Return the [X, Y] coordinate for the center point of the cell that contains the specified text.  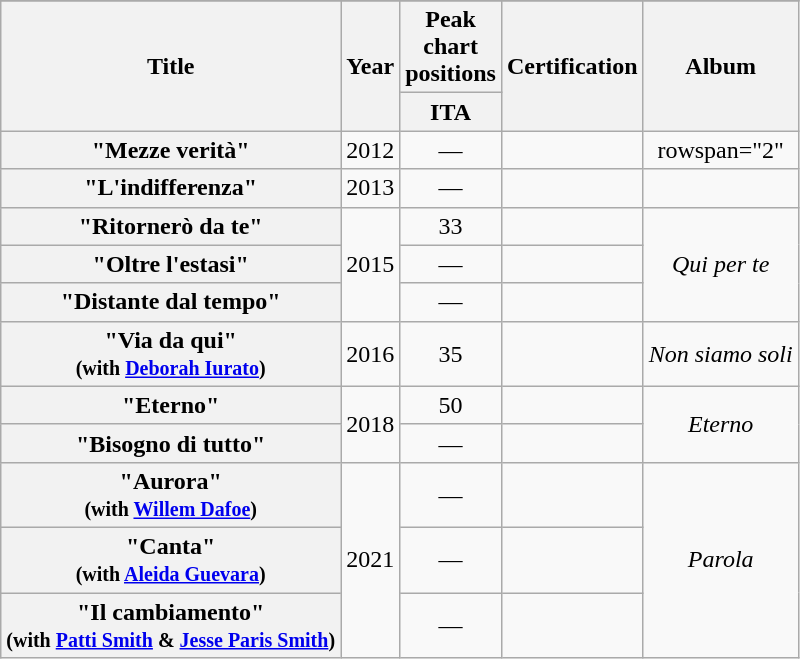
"Bisogno di tutto" [171, 443]
"Oltre l'estasi" [171, 264]
"Eterno" [171, 405]
Title [171, 66]
"Mezze verità" [171, 150]
Year [370, 66]
Parola [720, 560]
2012 [370, 150]
35 [451, 354]
"Via da qui"(with Deborah Iurato) [171, 354]
rowspan="2" [720, 150]
"Ritornerò da te" [171, 226]
Peakchartpositions [451, 47]
"L'indifferenza" [171, 188]
Qui per te [720, 264]
"Distante dal tempo" [171, 302]
ITA [451, 112]
Non siamo soli [720, 354]
2015 [370, 264]
Certification [572, 66]
2013 [370, 188]
"Canta" (with Aleida Guevara) [171, 560]
2016 [370, 354]
"Il cambiamento" (with Patti Smith & Jesse Paris Smith) [171, 624]
33 [451, 226]
"Aurora" (with Willem Dafoe) [171, 494]
2021 [370, 560]
50 [451, 405]
Eterno [720, 424]
Album [720, 66]
2018 [370, 424]
